Locate the cell with the specified text and output its (x, y) center coordinate. 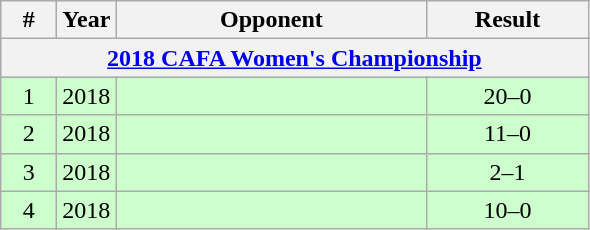
2–1 (508, 172)
1 (29, 96)
3 (29, 172)
# (29, 20)
2018 CAFA Women's Championship (294, 58)
11–0 (508, 134)
Year (86, 20)
2 (29, 134)
20–0 (508, 96)
10–0 (508, 210)
4 (29, 210)
Result (508, 20)
Opponent (272, 20)
